For the text-containing cell, return its midpoint in (X, Y) coordinate format. 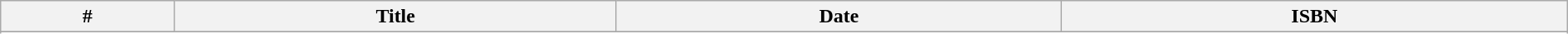
Date (839, 17)
Title (395, 17)
ISBN (1315, 17)
# (88, 17)
